Identify which cell holds the provided text, then report its (x, y) central coordinate. 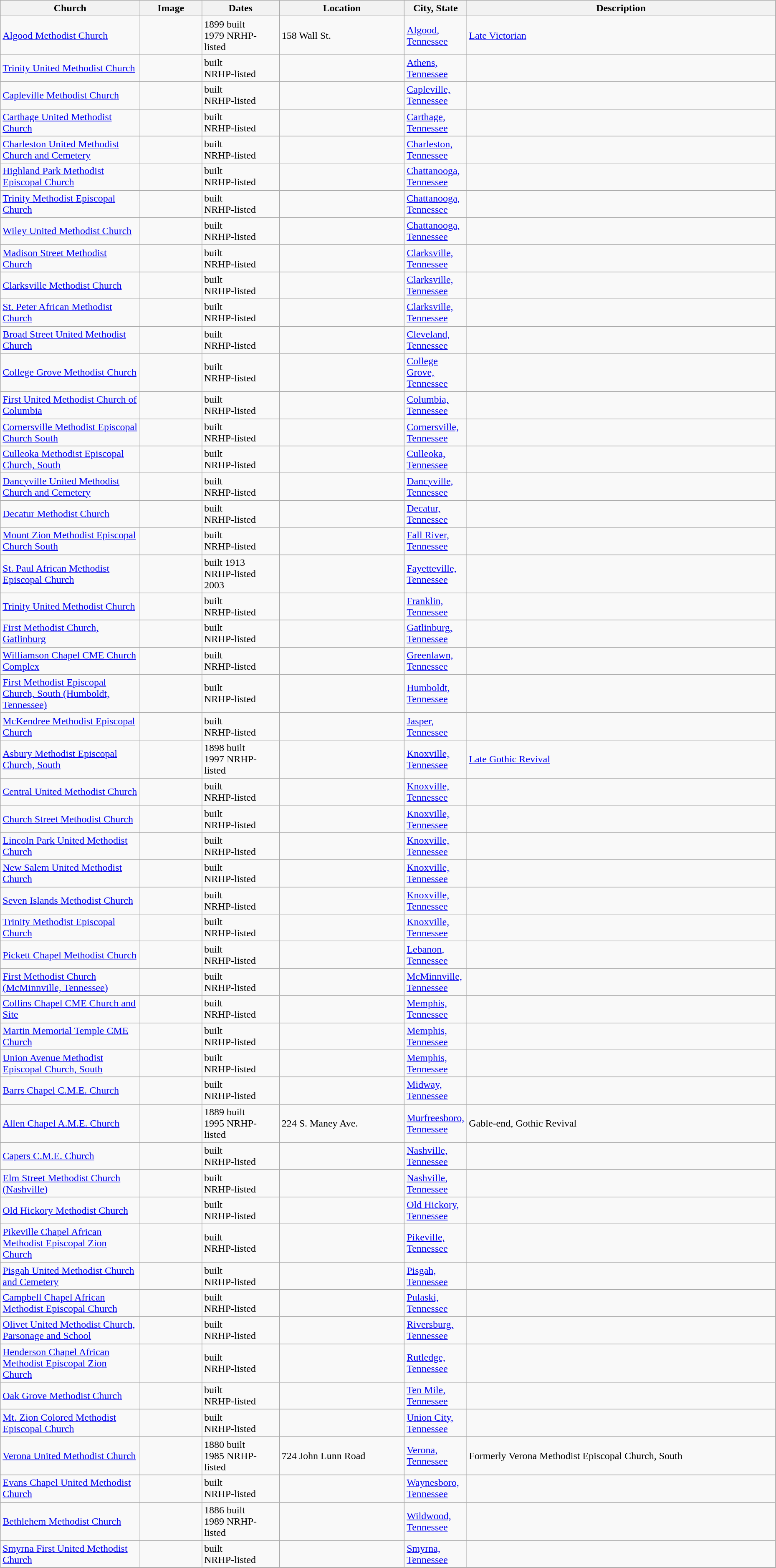
Lincoln Park United Methodist Church (70, 846)
Highland Park Methodist Episcopal Church (70, 177)
224 S. Maney Ave. (342, 1123)
Church Street Methodist Church (70, 819)
College Grove Methodist Church (70, 373)
St. Paul African Methodist Episcopal Church (70, 574)
Martin Memorial Temple CME Church (70, 1036)
Elm Street Methodist Church (Nashville) (70, 1183)
Gatlinburg, Tennessee (436, 633)
158 Wall St. (342, 35)
Charleston United Methodist Church and Cemetery (70, 149)
Late Gothic Revival (621, 759)
Image (171, 8)
Algood Methodist Church (70, 35)
Culleoka Methodist Episcopal Church, South (70, 460)
Central United Methodist Church (70, 792)
First Methodist Episcopal Church, South (Humboldt, Tennessee) (70, 693)
Henderson Chapel African Methodist Episcopal Zion Church (70, 1363)
Cleveland, Tennessee (436, 340)
Fall River, Tennessee (436, 541)
Campbell Chapel African Methodist Episcopal Church (70, 1303)
Late Victorian (621, 35)
Evans Chapel United Methodist Church (70, 1489)
Capers C.M.E. Church (70, 1156)
Rutledge, Tennessee (436, 1363)
McKendree Methodist Episcopal Church (70, 726)
Capleville, Tennessee (436, 95)
Verona, Tennessee (436, 1456)
Franklin, Tennessee (436, 607)
Midway, Tennessee (436, 1091)
Pisgah, Tennessee (436, 1276)
Dates (240, 8)
St. Peter African Methodist Church (70, 312)
1898 built1997 NRHP-listed (240, 759)
Union City, Tennessee (436, 1423)
Humboldt, Tennessee (436, 693)
Decatur, Tennessee (436, 514)
Formerly Verona Methodist Episcopal Church, South (621, 1456)
College Grove, Tennessee (436, 373)
Union Avenue Methodist Episcopal Church, South (70, 1063)
1889 built1995 NRHP-listed (240, 1123)
Smyrna First United Methodist Church (70, 1554)
Columbia, Tennessee (436, 406)
1899 built1979 NRHP-listed (240, 35)
First Methodist Church, Gatlinburg (70, 633)
McMinnville, Tennessee (436, 982)
Murfreesboro, Tennessee (436, 1123)
Pickett Chapel Methodist Church (70, 955)
Riversburg, Tennessee (436, 1330)
Capleville Methodist Church (70, 95)
724 John Lunn Road (342, 1456)
Waynesboro, Tennessee (436, 1489)
1880 built1985 NRHP-listed (240, 1456)
Mt. Zion Colored Methodist Episcopal Church (70, 1423)
Pulaski, Tennessee (436, 1303)
Oak Grove Methodist Church (70, 1396)
Jasper, Tennessee (436, 726)
Wildwood, Tennessee (436, 1521)
Lebanon, Tennessee (436, 955)
Olivet United Methodist Church, Parsonage and School (70, 1330)
Cornersville Methodist Episcopal Church South (70, 432)
Collins Chapel CME Church and Site (70, 1009)
Verona United Methodist Church (70, 1456)
Algood, Tennessee (436, 35)
New Salem United Methodist Church (70, 874)
Fayetteville, Tennessee (436, 574)
Church (70, 8)
Greenlawn, Tennessee (436, 661)
Culleoka, Tennessee (436, 460)
Decatur Methodist Church (70, 514)
Seven Islands Methodist Church (70, 900)
Pikeville Chapel African Methodist Episcopal Zion Church (70, 1243)
First Methodist Church (McMinnville, Tennessee) (70, 982)
Carthage United Methodist Church (70, 123)
Wiley United Methodist Church (70, 231)
Smyrna, Tennessee (436, 1554)
First United Methodist Church of Columbia (70, 406)
Clarksville Methodist Church (70, 285)
1886 built1989 NRHP-listed (240, 1521)
Charleston, Tennessee (436, 149)
Madison Street Methodist Church (70, 258)
Pisgah United Methodist Church and Cemetery (70, 1276)
Old Hickory, Tennessee (436, 1210)
Carthage, Tennessee (436, 123)
Barrs Chapel C.M.E. Church (70, 1091)
Allen Chapel A.M.E. Church (70, 1123)
Broad Street United Methodist Church (70, 340)
Athens, Tennessee (436, 68)
Gable-end, Gothic Revival (621, 1123)
Bethlehem Methodist Church (70, 1521)
Dancyville United Methodist Church and Cemetery (70, 487)
Pikeville, Tennessee (436, 1243)
Location (342, 8)
City, State (436, 8)
Asbury Methodist Episcopal Church, South (70, 759)
Description (621, 8)
Mount Zion Methodist Episcopal Church South (70, 541)
Cornersville, Tennessee (436, 432)
built 1913 NRHP-listed 2003 (240, 574)
Ten Mile, Tennessee (436, 1396)
Dancyville, Tennessee (436, 487)
Williamson Chapel CME Church Complex (70, 661)
Old Hickory Methodist Church (70, 1210)
